Identify which cell holds the provided text, then report its (X, Y) central coordinate. 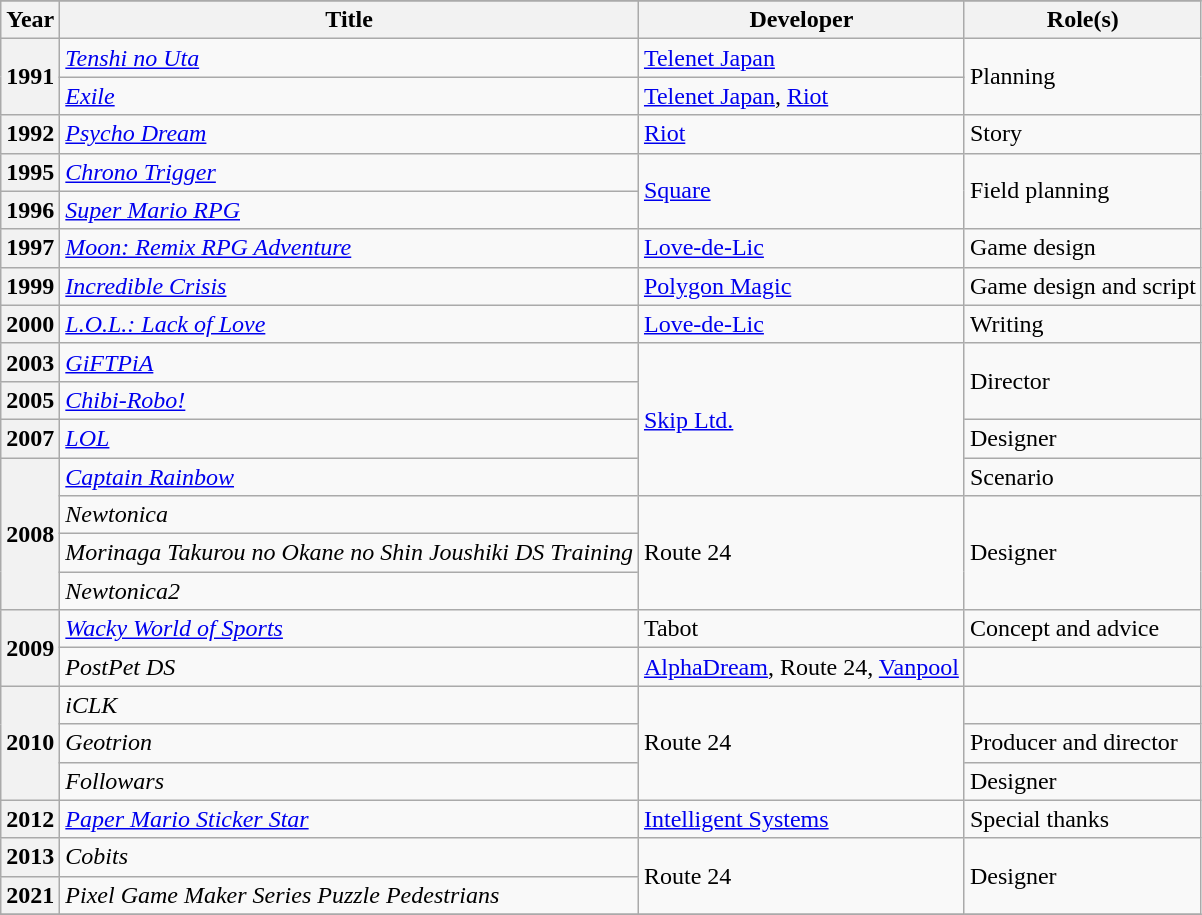
2000 (30, 324)
LOL (350, 438)
Game design (1082, 248)
1996 (30, 210)
Riot (801, 134)
PostPet DS (350, 667)
Telenet Japan, Riot (801, 96)
Game design and script (1082, 286)
Writing (1082, 324)
L.O.L.: Lack of Love (350, 324)
Title (350, 20)
iCLK (350, 705)
Director (1082, 381)
Tabot (801, 629)
2009 (30, 648)
Chrono Trigger (350, 172)
2005 (30, 400)
Newtonica2 (350, 591)
2021 (30, 895)
2008 (30, 534)
Planning (1082, 77)
Concept and advice (1082, 629)
1995 (30, 172)
Exile (350, 96)
Paper Mario Sticker Star (350, 819)
Role(s) (1082, 20)
Field planning (1082, 191)
Newtonica (350, 515)
Psycho Dream (350, 134)
Tenshi no Uta (350, 58)
Square (801, 191)
AlphaDream, Route 24, Vanpool (801, 667)
2007 (30, 438)
Special thanks (1082, 819)
GiFTPiA (350, 362)
Geotrion (350, 743)
2012 (30, 819)
Skip Ltd. (801, 419)
2013 (30, 857)
Chibi-Robo! (350, 400)
Story (1082, 134)
Year (30, 20)
Telenet Japan (801, 58)
Polygon Magic (801, 286)
Intelligent Systems (801, 819)
Scenario (1082, 477)
2010 (30, 743)
Producer and director (1082, 743)
1991 (30, 77)
1999 (30, 286)
Captain Rainbow (350, 477)
Cobits (350, 857)
1997 (30, 248)
Morinaga Takurou no Okane no Shin Joushiki DS Training (350, 553)
1992 (30, 134)
Developer (801, 20)
Incredible Crisis (350, 286)
Pixel Game Maker Series Puzzle Pedestrians (350, 895)
2003 (30, 362)
Wacky World of Sports (350, 629)
Followars (350, 781)
Moon: Remix RPG Adventure (350, 248)
Super Mario RPG (350, 210)
